From the cell containing the given text, extract its center point as [x, y] coordinate. 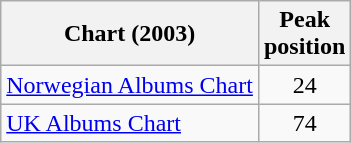
Chart (2003) [130, 34]
74 [304, 123]
Peakposition [304, 34]
24 [304, 85]
UK Albums Chart [130, 123]
Norwegian Albums Chart [130, 85]
